Output the [X, Y] coordinate of the center of the cell containing the given text.  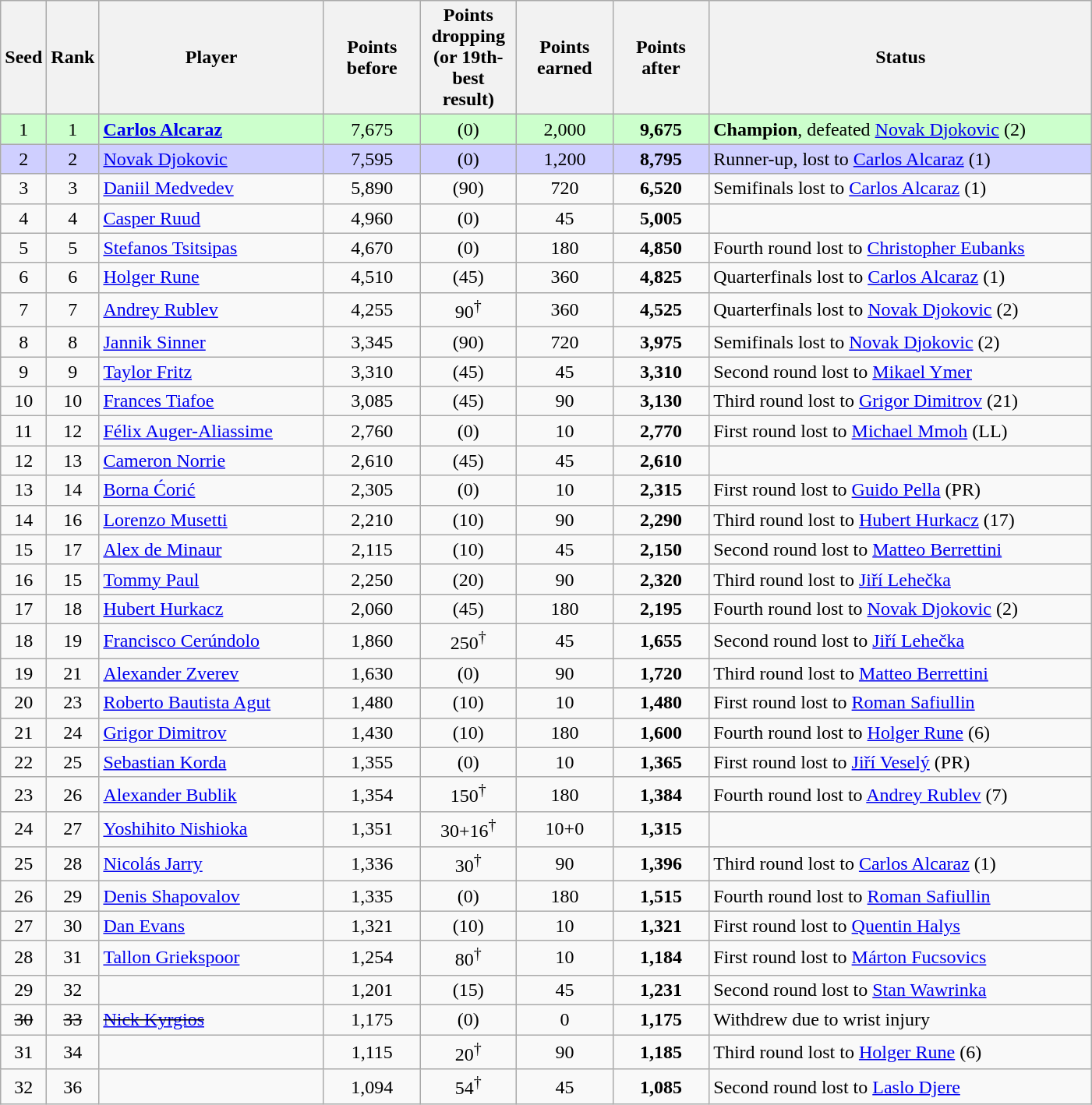
30+16† [468, 829]
1,200 [565, 159]
2,150 [661, 549]
Seed [23, 58]
Frances Tiafoe [212, 401]
1,355 [372, 762]
4,255 [372, 310]
First round lost to Michael Mmoh (LL) [901, 431]
0 [565, 1020]
2,315 [661, 490]
Fourth round lost to Andrey Rublev (7) [901, 795]
Hubert Hurkacz [212, 609]
Daniil Medvedev [212, 189]
7,595 [372, 159]
Third round lost to Matteo Berrettini [901, 673]
Fourth round lost to Christopher Eubanks [901, 248]
Fourth round lost to Roman Safiullin [901, 896]
2,760 [372, 431]
4,850 [661, 248]
9,675 [661, 129]
2,290 [661, 520]
Withdrew due to wrist injury [901, 1020]
8,795 [661, 159]
2,115 [372, 549]
Second round lost to Mikael Ymer [901, 372]
Roberto Bautista Agut [212, 703]
First round lost to Roman Safiullin [901, 703]
4,825 [661, 277]
1,720 [661, 673]
Champion, defeated Novak Djokovic (2) [901, 129]
Lorenzo Musetti [212, 520]
5,005 [661, 218]
First round lost to Márton Fucsovics [901, 958]
2,000 [565, 129]
4,960 [372, 218]
Nick Kyrgios [212, 1020]
Third round lost to Jiří Lehečka [901, 579]
1,094 [372, 1086]
2,195 [661, 609]
1,315 [661, 829]
Status [901, 58]
Yoshihito Nishioka [212, 829]
Novak Djokovic [212, 159]
Second round lost to Matteo Berrettini [901, 549]
1,115 [372, 1052]
20† [468, 1052]
2,060 [372, 609]
Borna Ćorić [212, 490]
Alexander Zverev [212, 673]
Sebastian Korda [212, 762]
First round lost to Guido Pella (PR) [901, 490]
7,675 [372, 129]
Quarterfinals lost to Novak Djokovic (2) [901, 310]
Rank [73, 58]
1,630 [372, 673]
2,305 [372, 490]
4,525 [661, 310]
Fourth round lost to Novak Djokovic (2) [901, 609]
34 [73, 1052]
1,085 [661, 1086]
6,520 [661, 189]
Carlos Alcaraz [212, 129]
Second round lost to Laslo Djere [901, 1086]
10+0 [565, 829]
1,515 [661, 896]
20 [23, 703]
3,975 [661, 342]
Andrey Rublev [212, 310]
11 [23, 431]
1,600 [661, 733]
Player [212, 58]
Stefanos Tsitsipas [212, 248]
Points earned [565, 58]
Points before [372, 58]
Alexander Bublik [212, 795]
Runner-up, lost to Carlos Alcaraz (1) [901, 159]
250† [468, 641]
2,320 [661, 579]
4,510 [372, 277]
Félix Auger-Aliassime [212, 431]
Semifinals lost to Carlos Alcaraz (1) [901, 189]
1,655 [661, 641]
Francisco Cerúndolo [212, 641]
1,184 [661, 958]
Points dropping (or 19th-best result) [468, 58]
First round lost to Quentin Halys [901, 926]
1,336 [372, 863]
Semifinals lost to Novak Djokovic (2) [901, 342]
Points after [661, 58]
5,890 [372, 189]
22 [23, 762]
1,201 [372, 990]
3,130 [661, 401]
Casper Ruud [212, 218]
Alex de Minaur [212, 549]
33 [73, 1020]
First round lost to Jiří Veselý (PR) [901, 762]
Third round lost to Holger Rune (6) [901, 1052]
2,210 [372, 520]
54† [468, 1086]
1,185 [661, 1052]
36 [73, 1086]
Taylor Fritz [212, 372]
(15) [468, 990]
1,254 [372, 958]
Nicolás Jarry [212, 863]
Third round lost to Hubert Hurkacz (17) [901, 520]
1,860 [372, 641]
1,354 [372, 795]
Holger Rune [212, 277]
3,085 [372, 401]
Tallon Griekspoor [212, 958]
150† [468, 795]
2,250 [372, 579]
(20) [468, 579]
90† [468, 310]
Grigor Dimitrov [212, 733]
1,430 [372, 733]
2,770 [661, 431]
1,231 [661, 990]
Second round lost to Jiří Lehečka [901, 641]
Third round lost to Carlos Alcaraz (1) [901, 863]
Quarterfinals lost to Carlos Alcaraz (1) [901, 277]
Second round lost to Stan Wawrinka [901, 990]
Third round lost to Grigor Dimitrov (21) [901, 401]
Jannik Sinner [212, 342]
3,345 [372, 342]
1,365 [661, 762]
4,670 [372, 248]
Cameron Norrie [212, 461]
1,396 [661, 863]
Dan Evans [212, 926]
80† [468, 958]
Fourth round lost to Holger Rune (6) [901, 733]
1,384 [661, 795]
1,335 [372, 896]
Denis Shapovalov [212, 896]
1,351 [372, 829]
30† [468, 863]
Tommy Paul [212, 579]
